Locate the cell with the specified text and output its (X, Y) center coordinate. 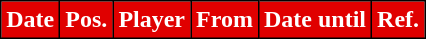
Date until (314, 20)
Player (152, 20)
Pos. (86, 20)
Ref. (398, 20)
From (225, 20)
Date (30, 20)
